Find where the given text appears and provide that cell's center as [x, y] coordinate. 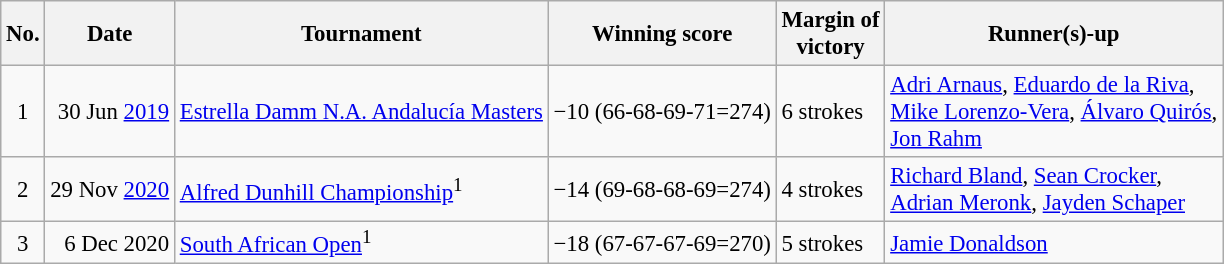
30 Jun 2019 [110, 112]
6 Dec 2020 [110, 243]
2 [23, 190]
5 strokes [830, 243]
−18 (67-67-67-69=270) [662, 243]
Winning score [662, 34]
Estrella Damm N.A. Andalucía Masters [361, 112]
Richard Bland, Sean Crocker, Adrian Meronk, Jayden Schaper [1054, 190]
No. [23, 34]
Alfred Dunhill Championship1 [361, 190]
Tournament [361, 34]
South African Open1 [361, 243]
3 [23, 243]
6 strokes [830, 112]
Date [110, 34]
Adri Arnaus, Eduardo de la Riva, Mike Lorenzo-Vera, Álvaro Quirós, Jon Rahm [1054, 112]
1 [23, 112]
29 Nov 2020 [110, 190]
Margin ofvictory [830, 34]
−14 (69-68-68-69=274) [662, 190]
Runner(s)-up [1054, 34]
−10 (66-68-69-71=274) [662, 112]
4 strokes [830, 190]
Jamie Donaldson [1054, 243]
